Return the [x, y] coordinate for the center point of the cell that contains the specified text.  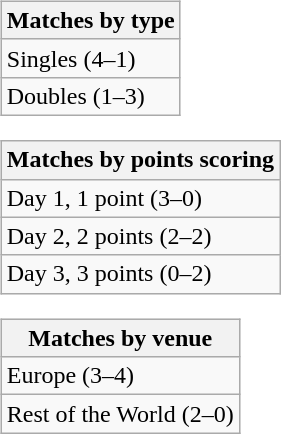
Rest of the World (2–0) [120, 414]
Europe (3–4) [120, 376]
Day 1, 1 point (3–0) [140, 198]
Matches by points scoring [140, 160]
Day 3, 3 points (0–2) [140, 274]
Doubles (1–3) [90, 96]
Matches by type [90, 20]
Singles (4–1) [90, 58]
Matches by venue [120, 338]
Day 2, 2 points (2–2) [140, 236]
